Return [X, Y] of the center of cell containing provided text 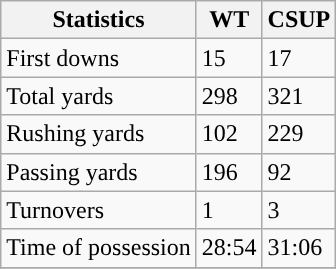
Rushing yards [99, 134]
CSUP [299, 20]
28:54 [229, 248]
1 [229, 210]
Statistics [99, 20]
196 [229, 172]
321 [299, 96]
298 [229, 96]
102 [229, 134]
31:06 [299, 248]
First downs [99, 58]
3 [299, 210]
Total yards [99, 96]
92 [299, 172]
15 [229, 58]
WT [229, 20]
229 [299, 134]
Time of possession [99, 248]
Passing yards [99, 172]
Turnovers [99, 210]
17 [299, 58]
